Return the [X, Y] coordinate for the center point of the cell that contains the specified text.  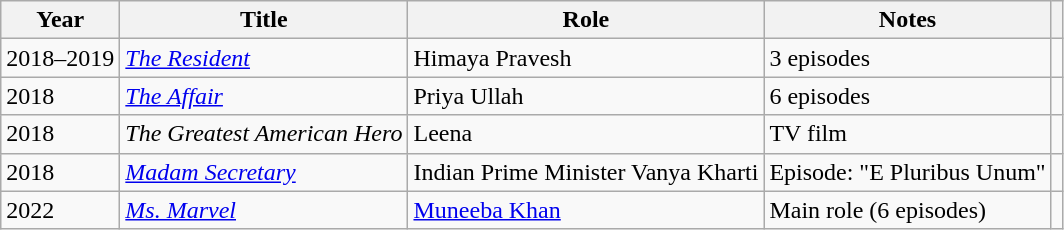
3 episodes [908, 58]
Muneeba Khan [586, 210]
Main role (6 episodes) [908, 210]
Indian Prime Minister Vanya Kharti [586, 172]
The Affair [264, 96]
Ms. Marvel [264, 210]
Episode: "E Pluribus Unum" [908, 172]
The Resident [264, 58]
Madam Secretary [264, 172]
Year [60, 20]
Title [264, 20]
6 episodes [908, 96]
Leena [586, 134]
The Greatest American Hero [264, 134]
TV film [908, 134]
2022 [60, 210]
Notes [908, 20]
Priya Ullah [586, 96]
Himaya Pravesh [586, 58]
2018–2019 [60, 58]
Role [586, 20]
